Capture the cell that displays the provided text and extract its [X, Y] central coordinate. 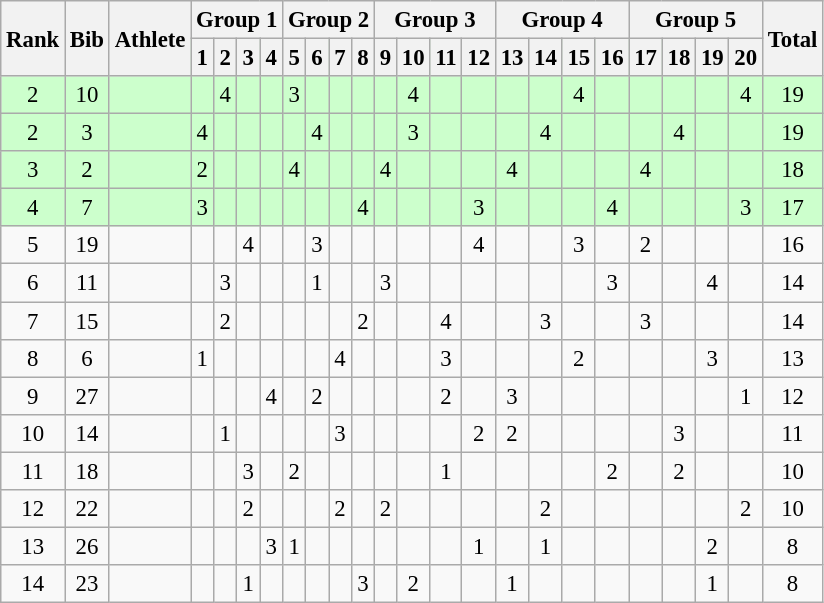
Total [792, 38]
Group 4 [562, 20]
Group 5 [696, 20]
23 [88, 584]
Group 2 [329, 20]
27 [88, 396]
20 [746, 58]
26 [88, 546]
Group 3 [434, 20]
Bib [88, 38]
Rank [33, 38]
Group 1 [237, 20]
Athlete [150, 38]
22 [88, 509]
